Provide the (X, Y) coordinate of the cell's center where the given text is located.  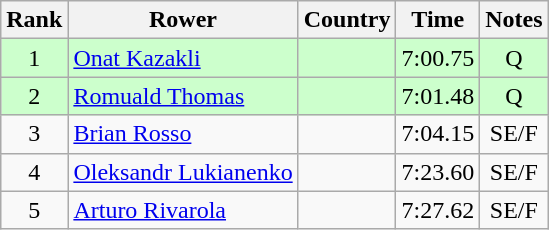
7:27.62 (438, 210)
Rank (34, 20)
Country (347, 20)
Oleksandr Lukianenko (183, 172)
7:00.75 (438, 58)
2 (34, 96)
3 (34, 134)
Rower (183, 20)
7:01.48 (438, 96)
5 (34, 210)
Romuald Thomas (183, 96)
4 (34, 172)
Notes (514, 20)
1 (34, 58)
7:04.15 (438, 134)
Time (438, 20)
7:23.60 (438, 172)
Arturo Rivarola (183, 210)
Brian Rosso (183, 134)
Onat Kazakli (183, 58)
